Search for the cell housing the specified text and yield its [x, y] center coordinate. 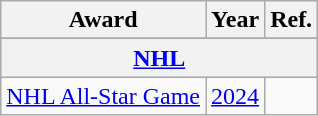
Year [236, 20]
Ref. [292, 20]
NHL All-Star Game [104, 96]
2024 [236, 96]
NHL [160, 58]
Award [104, 20]
